Extract the [X, Y] coordinate from the center of the cell holding the provided text.  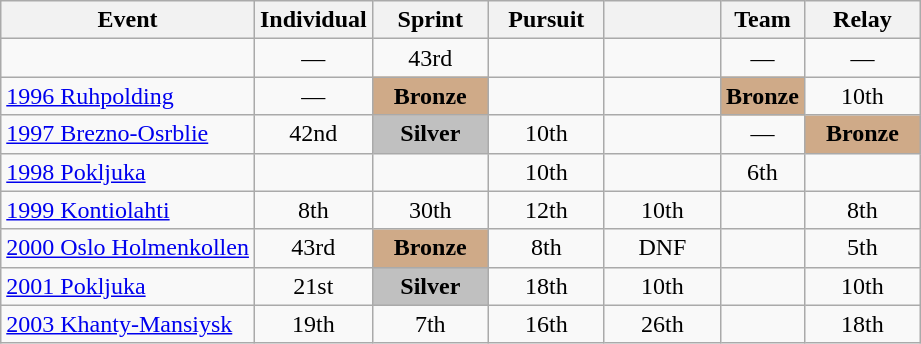
2001 Pokljuka [128, 286]
1998 Pokljuka [128, 172]
16th [546, 324]
5th [862, 248]
Event [128, 20]
Team [762, 20]
7th [430, 324]
Relay [862, 20]
Sprint [430, 20]
42nd [313, 134]
Individual [313, 20]
1997 Brezno-Osrblie [128, 134]
Pursuit [546, 20]
26th [662, 324]
2003 Khanty-Mansiysk [128, 324]
21st [313, 286]
30th [430, 210]
6th [762, 172]
1996 Ruhpolding [128, 96]
2000 Oslo Holmenkollen [128, 248]
1999 Kontiolahti [128, 210]
DNF [662, 248]
19th [313, 324]
12th [546, 210]
